Provide the [X, Y] coordinate of the cell's center where the given text is located.  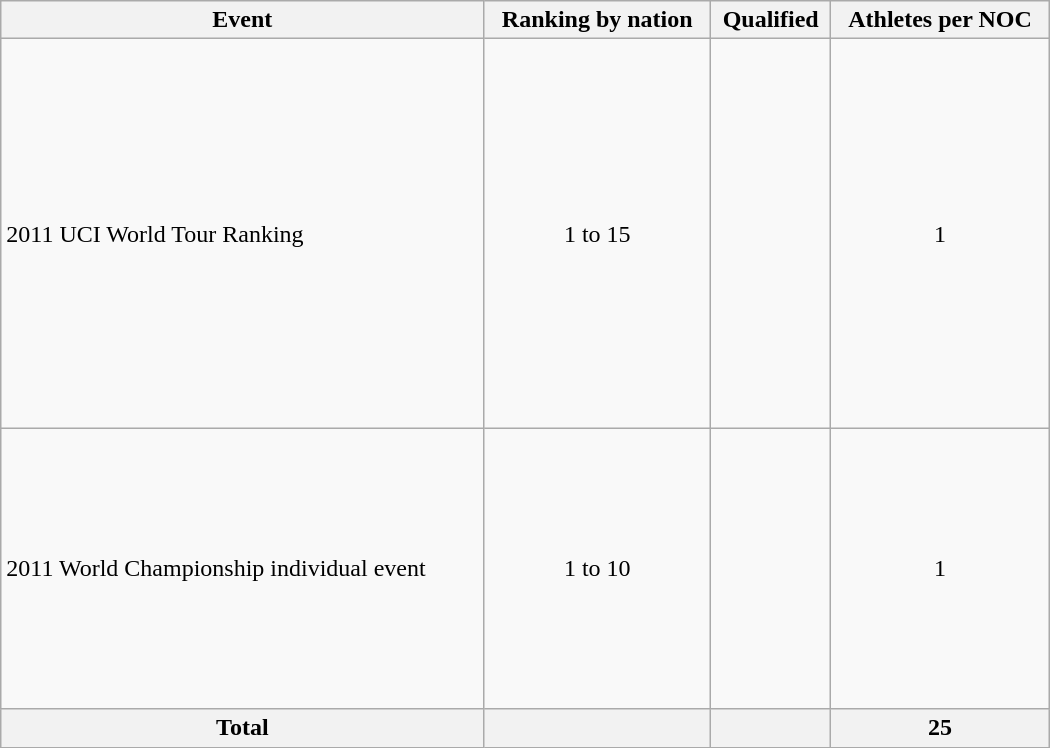
Athletes per NOC [940, 20]
1 to 10 [598, 568]
Ranking by nation [598, 20]
1 to 15 [598, 234]
Qualified [771, 20]
Total [242, 728]
25 [940, 728]
Event [242, 20]
2011 UCI World Tour Ranking [242, 234]
2011 World Championship individual event [242, 568]
